Capture the cell that displays the provided text and extract its (X, Y) central coordinate. 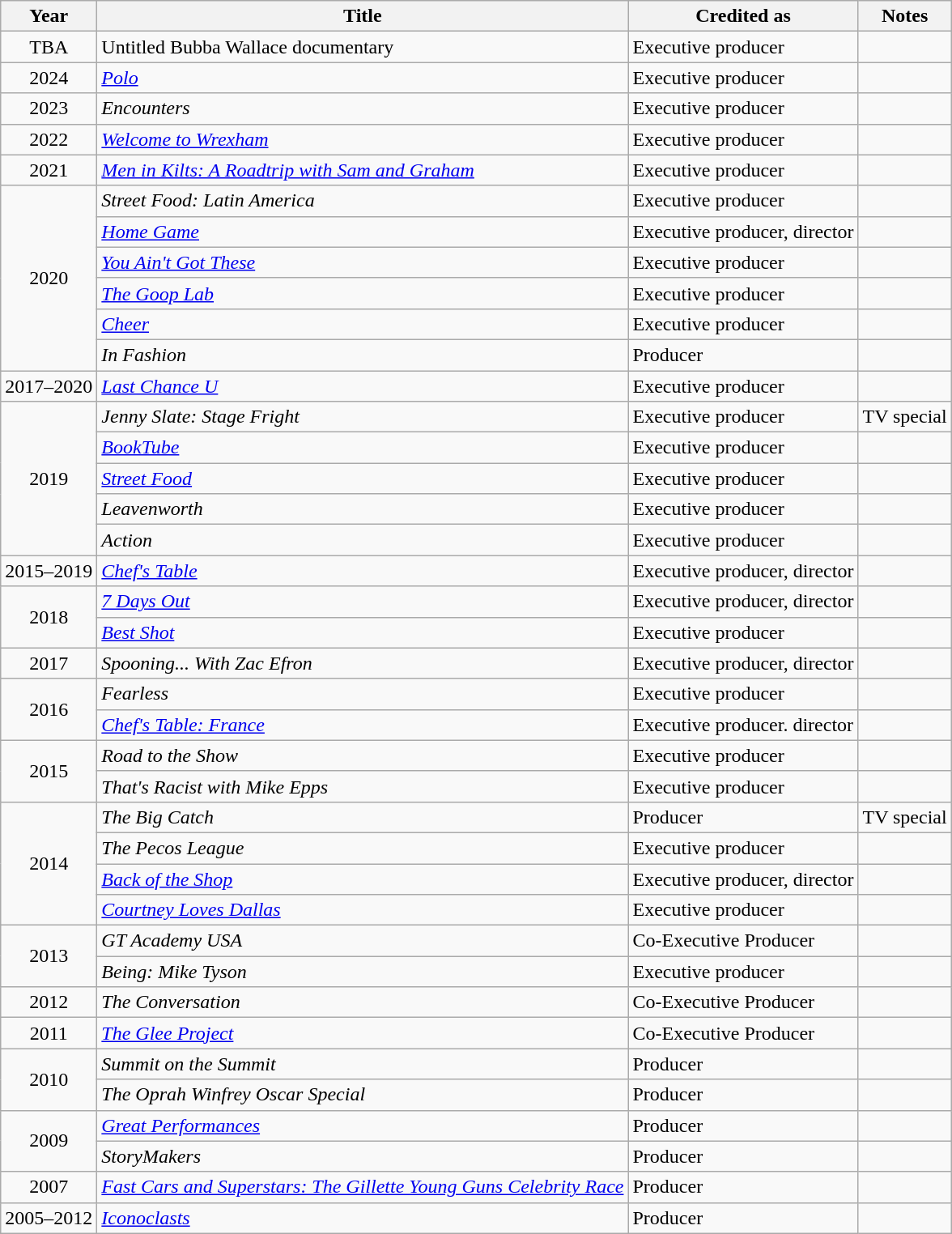
Cheer (363, 324)
Best Shot (363, 632)
Summit on the Summit (363, 1064)
TBA (49, 47)
The Oprah Winfrey Oscar Special (363, 1095)
2005–2012 (49, 1218)
2021 (49, 170)
Encounters (363, 109)
Street Food (363, 479)
Street Food: Latin America (363, 201)
You Ain't Got These (363, 262)
The Pecos League (363, 848)
In Fashion (363, 355)
Notes (905, 16)
2015–2019 (49, 571)
7 Days Out (363, 602)
Fearless (363, 694)
Title (363, 16)
2007 (49, 1187)
Credited as (743, 16)
2018 (49, 617)
Welcome to Wrexham (363, 139)
Being: Mike Tyson (363, 972)
The Goop Lab (363, 293)
BookTube (363, 448)
Courtney Loves Dallas (363, 910)
Road to the Show (363, 755)
StoryMakers (363, 1156)
2013 (49, 956)
2011 (49, 1033)
Fast Cars and Superstars: The Gillette Young Guns Celebrity Race (363, 1187)
Untitled Bubba Wallace documentary (363, 47)
Men in Kilts: A Roadtrip with Sam and Graham (363, 170)
Polo (363, 78)
Jenny Slate: Stage Fright (363, 417)
2017 (49, 663)
2010 (49, 1079)
Great Performances (363, 1125)
Leavenworth (363, 509)
2015 (49, 771)
That's Racist with Mike Epps (363, 786)
Executive producer. director (743, 725)
2017–2020 (49, 386)
Back of the Shop (363, 879)
2022 (49, 139)
2019 (49, 479)
2020 (49, 278)
Chef's Table: France (363, 725)
2014 (49, 863)
Year (49, 16)
Iconoclasts (363, 1218)
2009 (49, 1141)
The Glee Project (363, 1033)
2023 (49, 109)
2024 (49, 78)
Last Chance U (363, 386)
2012 (49, 1002)
Action (363, 540)
GT Academy USA (363, 941)
The Big Catch (363, 817)
2016 (49, 709)
Chef's Table (363, 571)
Spooning... With Zac Efron (363, 663)
The Conversation (363, 1002)
Home Game (363, 232)
